From the cell containing the given text, extract its center point as (X, Y) coordinate. 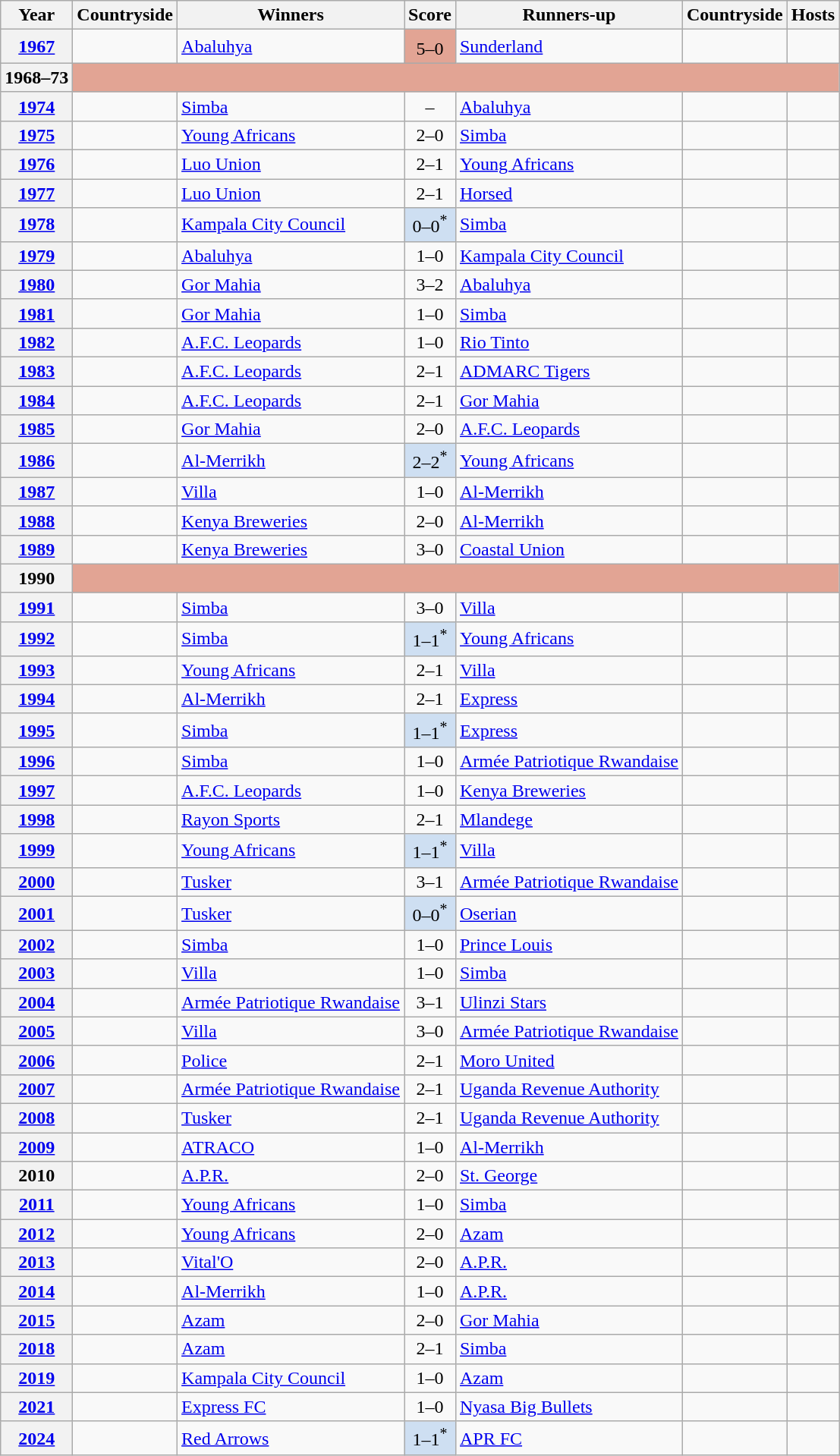
2002 (36, 945)
1981 (36, 313)
2011 (36, 1205)
1990 (36, 578)
Express FC (291, 1407)
Winners (291, 15)
1995 (36, 730)
1977 (36, 193)
Police (291, 1060)
1982 (36, 342)
2018 (36, 1349)
Year (36, 15)
1997 (36, 791)
Prince Louis (569, 945)
3–2 (430, 285)
1979 (36, 256)
1986 (36, 461)
2021 (36, 1407)
Horsed (569, 193)
ATRACO (291, 1147)
Mlandege (569, 819)
2–2* (430, 461)
St. George (569, 1176)
1996 (36, 762)
2024 (36, 1439)
1984 (36, 401)
1987 (36, 492)
Runners-up (569, 15)
– (430, 106)
Moro United (569, 1060)
APR FC (569, 1439)
1985 (36, 429)
1975 (36, 135)
1968–73 (36, 77)
2003 (36, 973)
2004 (36, 1002)
1991 (36, 607)
1989 (36, 549)
1993 (36, 670)
2005 (36, 1031)
2007 (36, 1089)
2009 (36, 1147)
2000 (36, 882)
Ulinzi Stars (569, 1002)
2006 (36, 1060)
2008 (36, 1118)
Hosts (813, 15)
1980 (36, 285)
5–0 (430, 47)
1994 (36, 699)
ADMARC Tigers (569, 371)
2014 (36, 1291)
Coastal Union (569, 549)
Score (430, 15)
1999 (36, 851)
2010 (36, 1176)
1983 (36, 371)
1998 (36, 819)
2013 (36, 1263)
Sunderland (569, 47)
Rayon Sports (291, 819)
2001 (36, 914)
2019 (36, 1378)
2015 (36, 1320)
Vital'O (291, 1263)
1974 (36, 106)
1992 (36, 639)
1967 (36, 47)
1976 (36, 165)
Nyasa Big Bullets (569, 1407)
2012 (36, 1234)
1988 (36, 520)
Oserian (569, 914)
1978 (36, 225)
Red Arrows (291, 1439)
Rio Tinto (569, 342)
